Return the [X, Y] coordinate for the center point of the cell that contains the specified text.  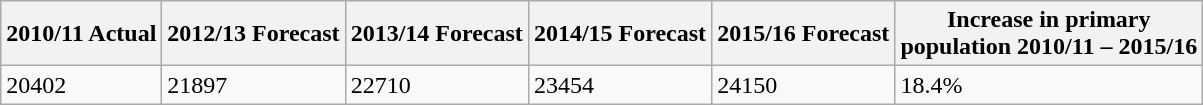
20402 [82, 85]
2012/13 Forecast [254, 34]
2013/14 Forecast [436, 34]
23454 [620, 85]
21897 [254, 85]
2015/16 Forecast [804, 34]
2010/11 Actual [82, 34]
18.4% [1049, 85]
2014/15 Forecast [620, 34]
Increase in primarypopulation 2010/11 – 2015/16 [1049, 34]
22710 [436, 85]
24150 [804, 85]
